Capture the cell that displays the provided text and extract its [x, y] central coordinate. 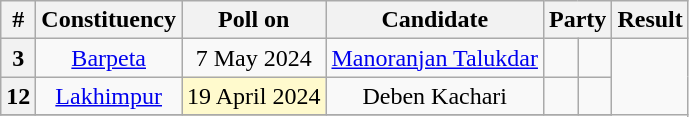
Manoranjan Talukdar [435, 58]
Barpeta [109, 58]
Result [650, 20]
12 [18, 96]
# [18, 20]
19 April 2024 [254, 96]
3 [18, 58]
Poll on [254, 20]
Deben Kachari [435, 96]
Constituency [109, 20]
Lakhimpur [109, 96]
Candidate [435, 20]
Party [577, 20]
7 May 2024 [254, 58]
